Detect which cell encompasses the target text, then output its (x, y) center coordinate. 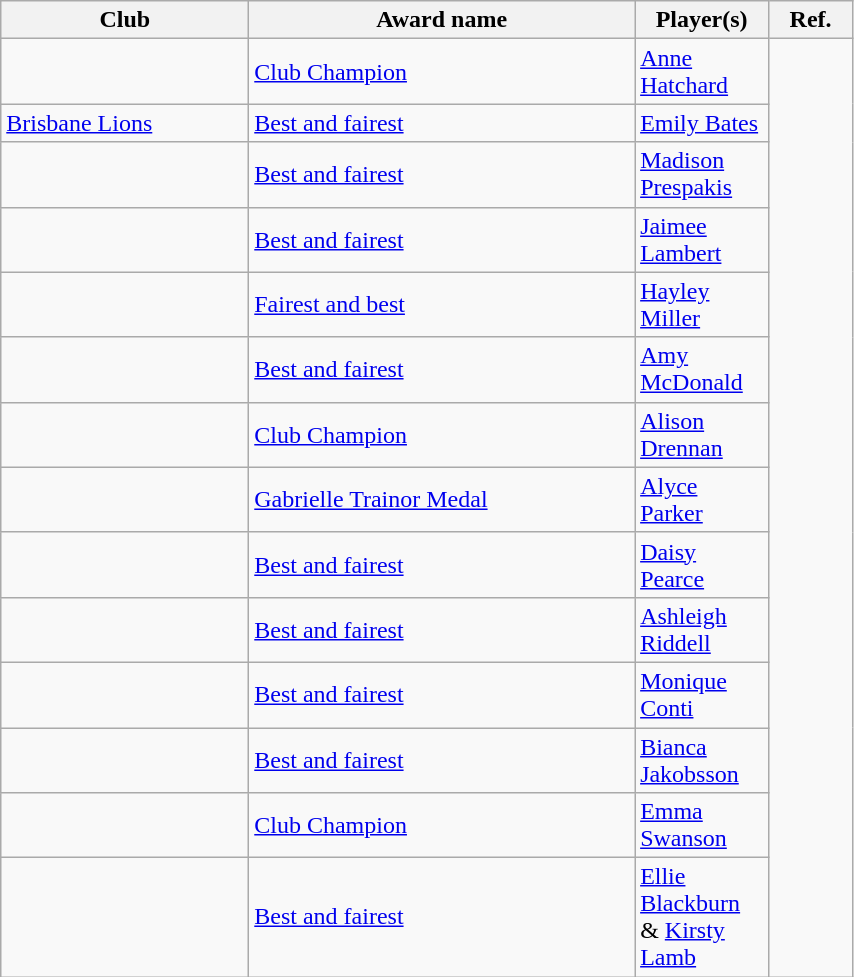
Jaimee Lambert (702, 240)
Bianca Jakobsson (702, 760)
Amy McDonald (702, 370)
Daisy Pearce (702, 564)
Ashleigh Riddell (702, 630)
Gabrielle Trainor Medal (442, 500)
Fairest and best (442, 304)
Emily Bates (702, 123)
Club (125, 20)
Madison Prespakis (702, 174)
Ref. (811, 20)
Anne Hatchard (702, 72)
Monique Conti (702, 694)
Hayley Miller (702, 304)
Emma Swanson (702, 826)
Alison Drennan (702, 434)
Alyce Parker (702, 500)
Award name (442, 20)
Ellie Blackburn & Kirsty Lamb (702, 918)
Brisbane Lions (125, 123)
Player(s) (702, 20)
